Return (X, Y) of the center of cell containing provided text 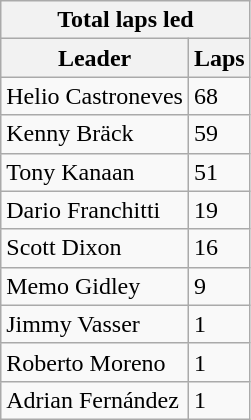
51 (219, 172)
Total laps led (126, 20)
16 (219, 248)
Tony Kanaan (95, 172)
Laps (219, 58)
Leader (95, 58)
Memo Gidley (95, 286)
68 (219, 96)
Adrian Fernández (95, 400)
Jimmy Vasser (95, 324)
Dario Franchitti (95, 210)
Helio Castroneves (95, 96)
59 (219, 134)
Scott Dixon (95, 248)
Roberto Moreno (95, 362)
Kenny Bräck (95, 134)
9 (219, 286)
19 (219, 210)
